Return [X, Y] of the center of cell containing provided text 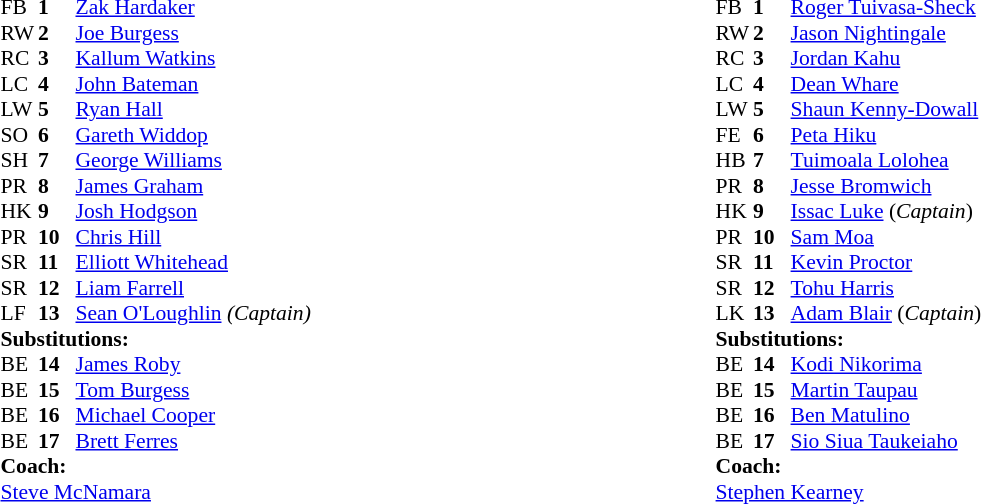
Gareth Widdop [194, 135]
Michael Cooper [194, 415]
James Roby [194, 365]
SO [19, 135]
James Graham [194, 186]
Substitutions: [155, 339]
FE [735, 135]
Sean O'Loughlin (Captain) [194, 313]
George Williams [194, 161]
Liam Farrell [194, 288]
Kallum Watkins [194, 59]
Chris Hill [194, 237]
LK [735, 313]
HB [735, 161]
John Bateman [194, 84]
Coach: [155, 467]
SH [19, 161]
Joe Burgess [194, 33]
LF [19, 313]
Tom Burgess [194, 390]
Brett Ferres [194, 441]
Ryan Hall [194, 109]
Elliott Whitehead [194, 263]
Josh Hodgson [194, 211]
